Search for the cell housing the specified text and yield its (x, y) center coordinate. 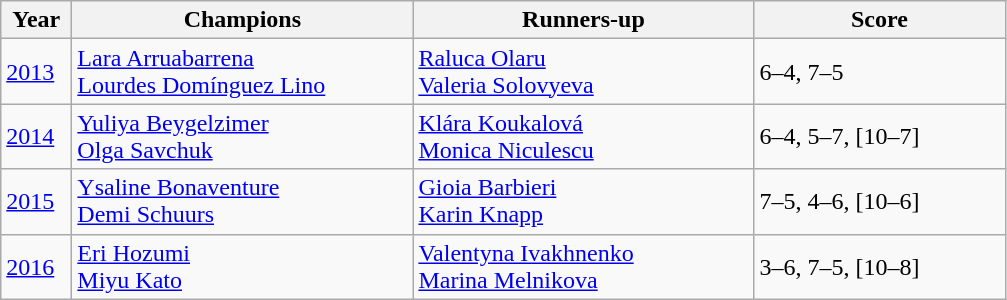
Champions (242, 20)
2013 (36, 72)
Runners-up (584, 20)
Year (36, 20)
3–6, 7–5, [10–8] (880, 266)
Score (880, 20)
Yuliya Beygelzimer Olga Savchuk (242, 136)
6–4, 7–5 (880, 72)
6–4, 5–7, [10–7] (880, 136)
Valentyna Ivakhnenko Marina Melnikova (584, 266)
Eri Hozumi Miyu Kato (242, 266)
Raluca Olaru Valeria Solovyeva (584, 72)
Ysaline Bonaventure Demi Schuurs (242, 202)
Lara Arruabarrena Lourdes Domínguez Lino (242, 72)
2015 (36, 202)
Gioia Barbieri Karin Knapp (584, 202)
Klára Koukalová Monica Niculescu (584, 136)
2016 (36, 266)
7–5, 4–6, [10–6] (880, 202)
2014 (36, 136)
